Pinpoint the cell where the given text exists, returning its [x, y] midpoint coordinate. 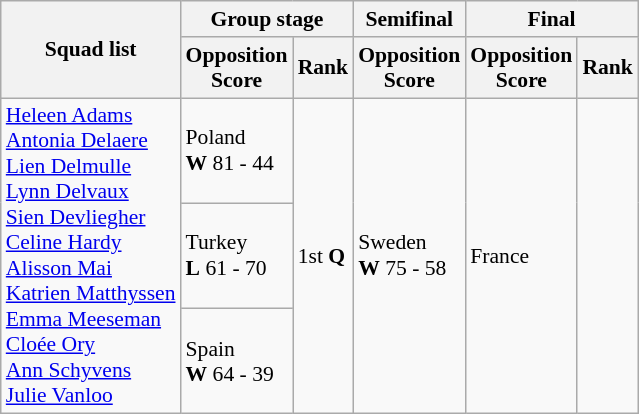
1st Q [324, 256]
Squad list [91, 50]
Spain W 64 - 39 [237, 362]
France [521, 256]
Group stage [268, 19]
Sweden W 75 - 58 [409, 256]
Turkey L 61 - 70 [237, 256]
Semifinal [409, 19]
Poland W 81 - 44 [237, 150]
Final [552, 19]
